Detect which cell encompasses the target text, then output its [x, y] center coordinate. 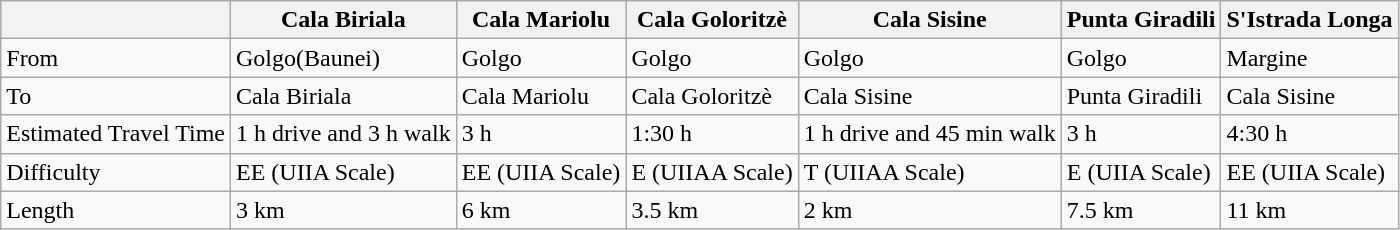
E (UIIAA Scale) [712, 172]
3.5 km [712, 210]
S'Istrada Longa [1310, 20]
To [116, 96]
T (UIIAA Scale) [930, 172]
Golgo(Baunei) [344, 58]
1 h drive and 3 h walk [344, 134]
Difficulty [116, 172]
2 km [930, 210]
From [116, 58]
1:30 h [712, 134]
11 km [1310, 210]
Estimated Travel Time [116, 134]
6 km [541, 210]
4:30 h [1310, 134]
7.5 km [1141, 210]
Margine [1310, 58]
3 km [344, 210]
Length [116, 210]
E (UIIA Scale) [1141, 172]
1 h drive and 45 min walk [930, 134]
